Capture the cell that displays the provided text and extract its (x, y) central coordinate. 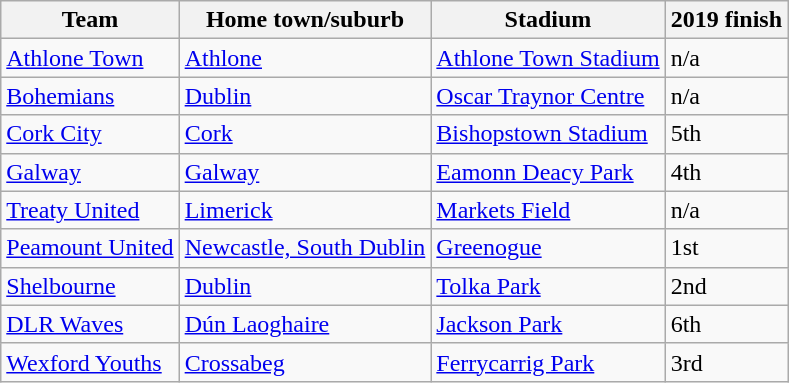
Home town/suburb (305, 20)
Bohemians (90, 96)
DLR Waves (90, 324)
Limerick (305, 210)
4th (726, 172)
Athlone Town (90, 58)
Eamonn Deacy Park (548, 172)
Shelbourne (90, 286)
Crossabeg (305, 362)
Oscar Traynor Centre (548, 96)
Team (90, 20)
3rd (726, 362)
2nd (726, 286)
Bishopstown Stadium (548, 134)
Treaty United (90, 210)
6th (726, 324)
Cork City (90, 134)
5th (726, 134)
2019 finish (726, 20)
Tolka Park (548, 286)
Greenogue (548, 248)
Ferrycarrig Park (548, 362)
Athlone (305, 58)
Wexford Youths (90, 362)
1st (726, 248)
Peamount United (90, 248)
Cork (305, 134)
Dún Laoghaire (305, 324)
Markets Field (548, 210)
Stadium (548, 20)
Athlone Town Stadium (548, 58)
Jackson Park (548, 324)
Newcastle, South Dublin (305, 248)
